Identify which cell holds the provided text, then report its [x, y] central coordinate. 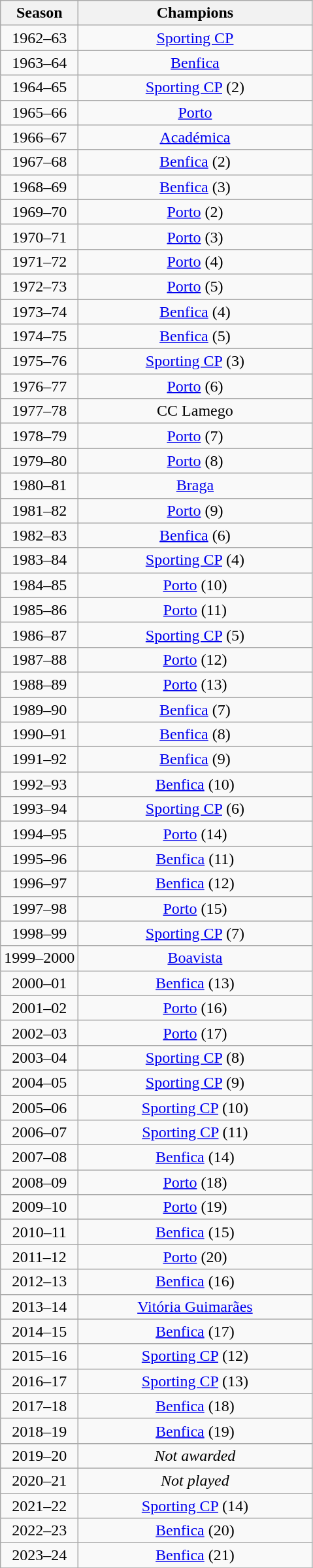
1964–65 [39, 88]
1963–64 [39, 63]
Benfica (16) [195, 1282]
1983–84 [39, 560]
Benfica (12) [195, 884]
Porto [195, 112]
Porto (8) [195, 461]
1992–93 [39, 784]
Not played [195, 1480]
Benfica (21) [195, 1556]
Sporting CP (7) [195, 933]
Benfica (9) [195, 759]
2023–24 [39, 1556]
2016–17 [39, 1381]
Benfica (7) [195, 709]
Sporting CP (10) [195, 1108]
2008–09 [39, 1182]
Porto (9) [195, 510]
Boavista [195, 958]
1973–74 [39, 312]
1987–88 [39, 659]
2001–02 [39, 1008]
Vitória Guimarães [195, 1307]
1978–79 [39, 436]
2018–19 [39, 1431]
Sporting CP (11) [195, 1133]
2019–20 [39, 1456]
1986–87 [39, 635]
1997–98 [39, 909]
Benfica [195, 63]
Porto (20) [195, 1257]
1975–76 [39, 361]
1969–70 [39, 212]
2017–18 [39, 1406]
1971–72 [39, 261]
Porto (12) [195, 659]
Sporting CP (5) [195, 635]
Porto (18) [195, 1182]
Sporting CP (12) [195, 1356]
Sporting CP (6) [195, 809]
Benfica (4) [195, 312]
2009–10 [39, 1207]
Sporting CP (9) [195, 1082]
Benfica (19) [195, 1431]
Champions [195, 13]
2003–04 [39, 1058]
1970–71 [39, 237]
Braga [195, 486]
Porto (4) [195, 261]
Porto (16) [195, 1008]
1989–90 [39, 709]
1999–2000 [39, 958]
2000–01 [39, 983]
1998–99 [39, 933]
1984–85 [39, 585]
Porto (11) [195, 610]
Benfica (20) [195, 1531]
1974–75 [39, 337]
Sporting CP [195, 38]
1967–68 [39, 162]
Académica [195, 137]
2011–12 [39, 1257]
Benfica (3) [195, 187]
1966–67 [39, 137]
1991–92 [39, 759]
Porto (13) [195, 684]
CC Lamego [195, 411]
Porto (7) [195, 436]
Porto (17) [195, 1033]
2004–05 [39, 1082]
2012–13 [39, 1282]
Benfica (8) [195, 735]
2002–03 [39, 1033]
Benfica (2) [195, 162]
Porto (5) [195, 286]
1977–78 [39, 411]
2006–07 [39, 1133]
Benfica (6) [195, 535]
Sporting CP (13) [195, 1381]
Benfica (17) [195, 1331]
1965–66 [39, 112]
2013–14 [39, 1307]
Benfica (15) [195, 1232]
Porto (15) [195, 909]
1982–83 [39, 535]
Sporting CP (14) [195, 1505]
Porto (2) [195, 212]
Not awarded [195, 1456]
Benfica (10) [195, 784]
2022–23 [39, 1531]
1985–86 [39, 610]
Benfica (11) [195, 859]
1995–96 [39, 859]
Sporting CP (8) [195, 1058]
2010–11 [39, 1232]
2020–21 [39, 1480]
1990–91 [39, 735]
2007–08 [39, 1158]
Porto (19) [195, 1207]
1994–95 [39, 834]
1980–81 [39, 486]
1993–94 [39, 809]
Porto (3) [195, 237]
1962–63 [39, 38]
Benfica (5) [195, 337]
Sporting CP (3) [195, 361]
1988–89 [39, 684]
Sporting CP (4) [195, 560]
1972–73 [39, 286]
Porto (6) [195, 386]
1979–80 [39, 461]
Benfica (13) [195, 983]
1996–97 [39, 884]
Season [39, 13]
Porto (10) [195, 585]
1968–69 [39, 187]
Porto (14) [195, 834]
2005–06 [39, 1108]
Benfica (14) [195, 1158]
1981–82 [39, 510]
1976–77 [39, 386]
Benfica (18) [195, 1406]
2021–22 [39, 1505]
Sporting CP (2) [195, 88]
2014–15 [39, 1331]
2015–16 [39, 1356]
